Locate the cell with the specified text and output its [X, Y] center coordinate. 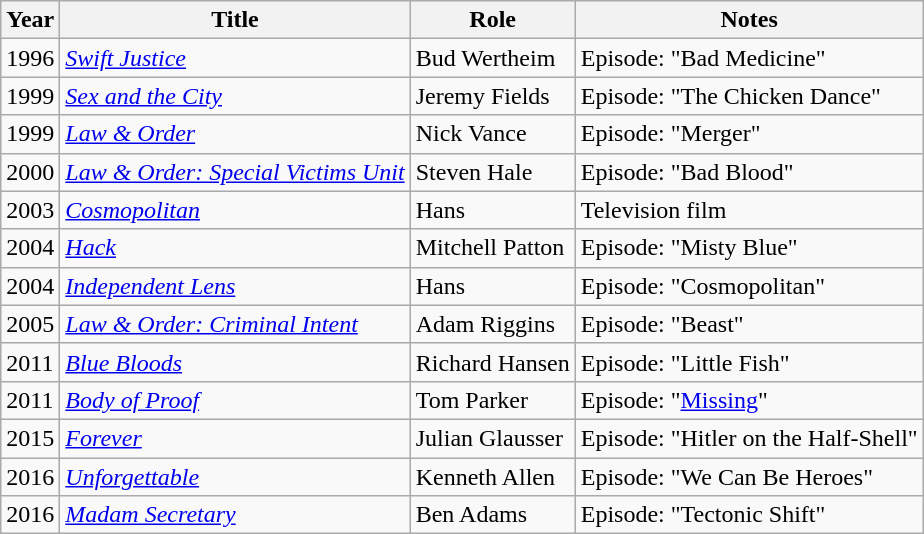
2000 [30, 172]
Episode: "Bad Medicine" [749, 58]
Law & Order: Criminal Intent [235, 324]
Cosmopolitan [235, 210]
Law & Order: Special Victims Unit [235, 172]
Television film [749, 210]
2003 [30, 210]
Richard Hansen [492, 362]
Forever [235, 438]
Episode: "Merger" [749, 134]
Blue Bloods [235, 362]
Unforgettable [235, 477]
Adam Riggins [492, 324]
Law & Order [235, 134]
Body of Proof [235, 400]
Hack [235, 248]
1996 [30, 58]
Notes [749, 20]
Nick Vance [492, 134]
Tom Parker [492, 400]
Madam Secretary [235, 515]
Mitchell Patton [492, 248]
Episode: "Hitler on the Half-Shell" [749, 438]
Role [492, 20]
Independent Lens [235, 286]
Kenneth Allen [492, 477]
Episode: "Missing" [749, 400]
Episode: "The Chicken Dance" [749, 96]
Year [30, 20]
Episode: "Bad Blood" [749, 172]
2015 [30, 438]
Title [235, 20]
Bud Wertheim [492, 58]
Sex and the City [235, 96]
Episode: "Little Fish" [749, 362]
Episode: "Tectonic Shift" [749, 515]
Jeremy Fields [492, 96]
Ben Adams [492, 515]
Julian Glausser [492, 438]
2005 [30, 324]
Episode: "Cosmopolitan" [749, 286]
Episode: "Beast" [749, 324]
Swift Justice [235, 58]
Episode: "We Can Be Heroes" [749, 477]
Steven Hale [492, 172]
Episode: "Misty Blue" [749, 248]
